From the cell containing the given text, extract its center point as [X, Y] coordinate. 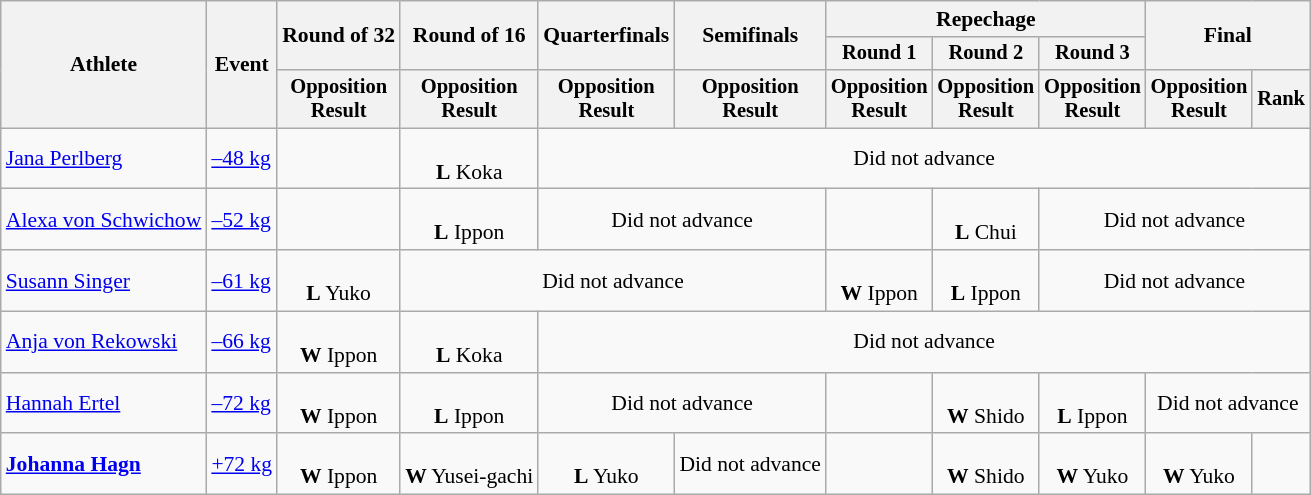
Repechage [986, 19]
Alexa von Schwichow [104, 220]
Semifinals [750, 36]
–66 kg [242, 342]
Hannah Ertel [104, 404]
–52 kg [242, 220]
Round of 16 [469, 36]
L Chui [986, 220]
–61 kg [242, 280]
Jana Perlberg [104, 158]
Final [1228, 36]
Round of 32 [338, 36]
Athlete [104, 64]
Rank [1281, 99]
Johanna Hagn [104, 464]
–48 kg [242, 158]
Susann Singer [104, 280]
–72 kg [242, 404]
Round 2 [986, 54]
Round 3 [1092, 54]
Event [242, 64]
Anja von Rekowski [104, 342]
Quarterfinals [606, 36]
W Yusei-gachi [469, 464]
+72 kg [242, 464]
Round 1 [880, 54]
